Scan for the cell matching the given text and deliver its [X, Y] coordinate at center. 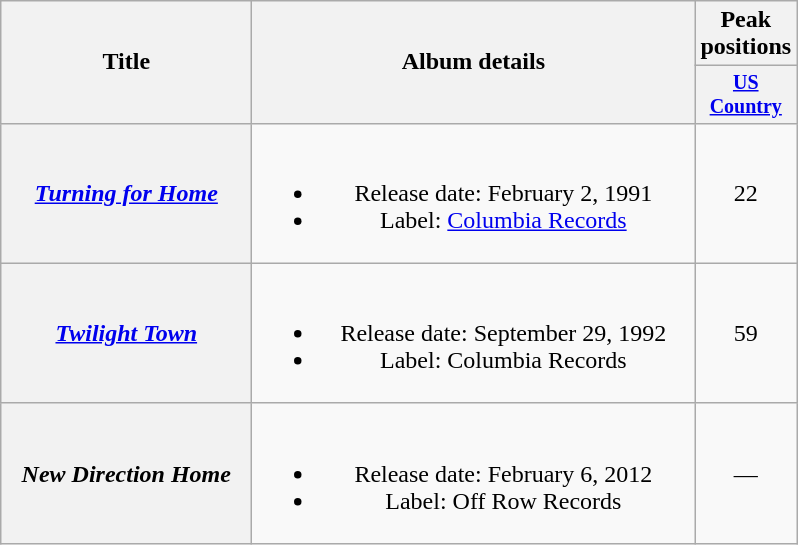
59 [746, 333]
Peak positions [746, 34]
22 [746, 193]
Album details [474, 62]
US Country [746, 94]
Release date: February 2, 1991Label: Columbia Records [474, 193]
— [746, 473]
Title [126, 62]
New Direction Home [126, 473]
Release date: February 6, 2012Label: Off Row Records [474, 473]
Twilight Town [126, 333]
Turning for Home [126, 193]
Release date: September 29, 1992Label: Columbia Records [474, 333]
